Extract the [X, Y] coordinate from the center of the cell holding the provided text.  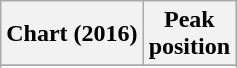
Peak position [189, 34]
Chart (2016) [72, 34]
